From the cell containing the given text, extract its center point as (x, y) coordinate. 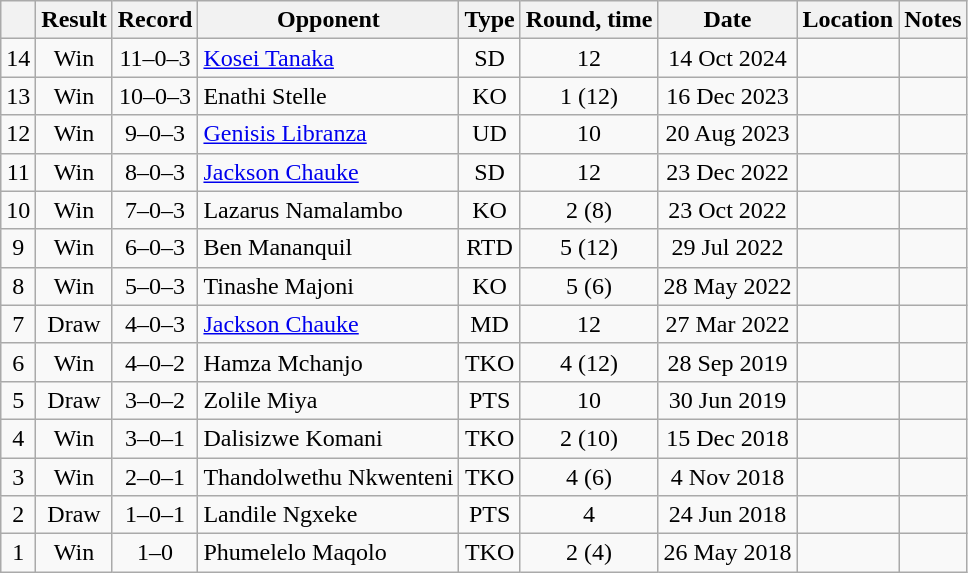
Date (728, 20)
Kosei Tanaka (328, 58)
30 Jun 2019 (728, 400)
Type (490, 20)
26 May 2018 (728, 553)
6 (18, 362)
Landile Ngxeke (328, 515)
7 (18, 324)
23 Oct 2022 (728, 210)
Zolile Miya (328, 400)
27 Mar 2022 (728, 324)
7–0–3 (155, 210)
Lazarus Namalambo (328, 210)
6–0–3 (155, 248)
29 Jul 2022 (728, 248)
1 (12) (589, 96)
24 Jun 2018 (728, 515)
Location (848, 20)
4 (6) (589, 477)
Dalisizwe Komani (328, 438)
11 (18, 172)
Hamza Mchanjo (328, 362)
14 (18, 58)
RTD (490, 248)
14 Oct 2024 (728, 58)
5 (18, 400)
5–0–3 (155, 286)
2 (4) (589, 553)
4 (12) (589, 362)
20 Aug 2023 (728, 134)
2 (8) (589, 210)
5 (6) (589, 286)
5 (12) (589, 248)
2–0–1 (155, 477)
1–0–1 (155, 515)
MD (490, 324)
10–0–3 (155, 96)
Opponent (328, 20)
8 (18, 286)
Round, time (589, 20)
Notes (933, 20)
3–0–1 (155, 438)
3–0–2 (155, 400)
9–0–3 (155, 134)
13 (18, 96)
23 Dec 2022 (728, 172)
Genisis Libranza (328, 134)
1–0 (155, 553)
UD (490, 134)
16 Dec 2023 (728, 96)
4–0–3 (155, 324)
28 Sep 2019 (728, 362)
1 (18, 553)
Tinashe Majoni (328, 286)
2 (10) (589, 438)
11–0–3 (155, 58)
9 (18, 248)
8–0–3 (155, 172)
Enathi Stelle (328, 96)
4 Nov 2018 (728, 477)
3 (18, 477)
Ben Mananquil (328, 248)
2 (18, 515)
Thandolwethu Nkwenteni (328, 477)
Record (155, 20)
Phumelelo Maqolo (328, 553)
4–0–2 (155, 362)
28 May 2022 (728, 286)
15 Dec 2018 (728, 438)
Result (74, 20)
